Provide the [x, y] coordinate of the cell's center where the given text is located.  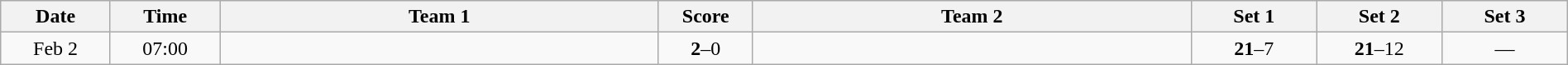
Set 1 [1255, 17]
21–12 [1379, 48]
Date [56, 17]
07:00 [165, 48]
2–0 [705, 48]
Score [705, 17]
Set 2 [1379, 17]
— [1505, 48]
Time [165, 17]
Set 3 [1505, 17]
21–7 [1255, 48]
Team 2 [972, 17]
Feb 2 [56, 48]
Team 1 [439, 17]
